Find where the given text appears and provide that cell's center as (X, Y) coordinate. 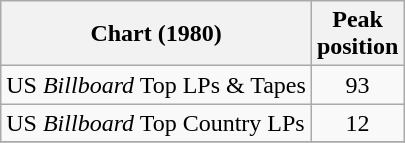
US Billboard Top LPs & Tapes (156, 85)
US Billboard Top Country LPs (156, 123)
Peakposition (357, 34)
Chart (1980) (156, 34)
93 (357, 85)
12 (357, 123)
